Pinpoint the cell where the given text exists, returning its (X, Y) midpoint coordinate. 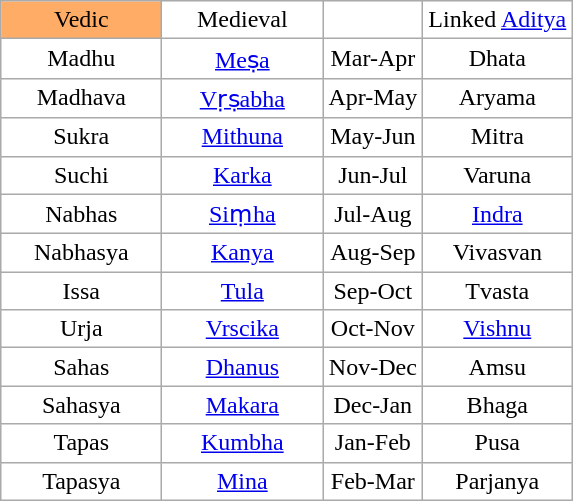
Mitra (498, 137)
Meṣa (242, 59)
Vishnu (498, 329)
Vedic (82, 20)
Dec-Jan (373, 405)
Madhava (82, 98)
Suchi (82, 175)
Nabhas (82, 214)
Tvasta (498, 291)
Nabhasya (82, 253)
Pusa (498, 443)
Issa (82, 291)
Madhu (82, 59)
Jul-Aug (373, 214)
May-Jun (373, 137)
Jun-Jul (373, 175)
Makara (242, 405)
Oct-Nov (373, 329)
Vrscika (242, 329)
Varuna (498, 175)
Kanya (242, 253)
Kumbha (242, 443)
Urja (82, 329)
Vṛṣabha (242, 98)
Medieval (242, 20)
Linked Aditya (498, 20)
Amsu (498, 367)
Mar-Apr (373, 59)
Aryama (498, 98)
Jan-Feb (373, 443)
Sahasya (82, 405)
Aug-Sep (373, 253)
Tapasya (82, 481)
Sukra (82, 137)
Mina (242, 481)
Parjanya (498, 481)
Indra (498, 214)
Dhata (498, 59)
Feb-Mar (373, 481)
Tapas (82, 443)
Bhaga (498, 405)
Sep-Oct (373, 291)
Dhanus (242, 367)
Sahas (82, 367)
Apr-May (373, 98)
Nov-Dec (373, 367)
Karka (242, 175)
Mithuna (242, 137)
Siṃha (242, 214)
Tula (242, 291)
Vivasvan (498, 253)
